Scan for the cell matching the given text and deliver its (x, y) coordinate at center. 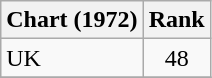
48 (176, 58)
Rank (176, 20)
UK (72, 58)
Chart (1972) (72, 20)
